From the cell containing the given text, extract its center point as (x, y) coordinate. 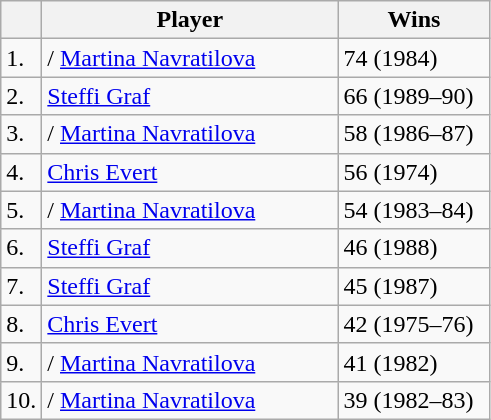
7. (22, 286)
5. (22, 210)
39 (1982–83) (414, 400)
Wins (414, 20)
Player (190, 20)
41 (1982) (414, 362)
6. (22, 248)
45 (1987) (414, 286)
74 (1984) (414, 58)
2. (22, 96)
54 (1983–84) (414, 210)
10. (22, 400)
9. (22, 362)
42 (1975–76) (414, 324)
58 (1986–87) (414, 134)
8. (22, 324)
56 (1974) (414, 172)
46 (1988) (414, 248)
3. (22, 134)
4. (22, 172)
66 (1989–90) (414, 96)
1. (22, 58)
